Locate the cell with the specified text and output its [x, y] center coordinate. 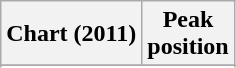
Chart (2011) [72, 34]
Peakposition [188, 34]
